Output the (x, y) coordinate of the center of the cell containing the given text.  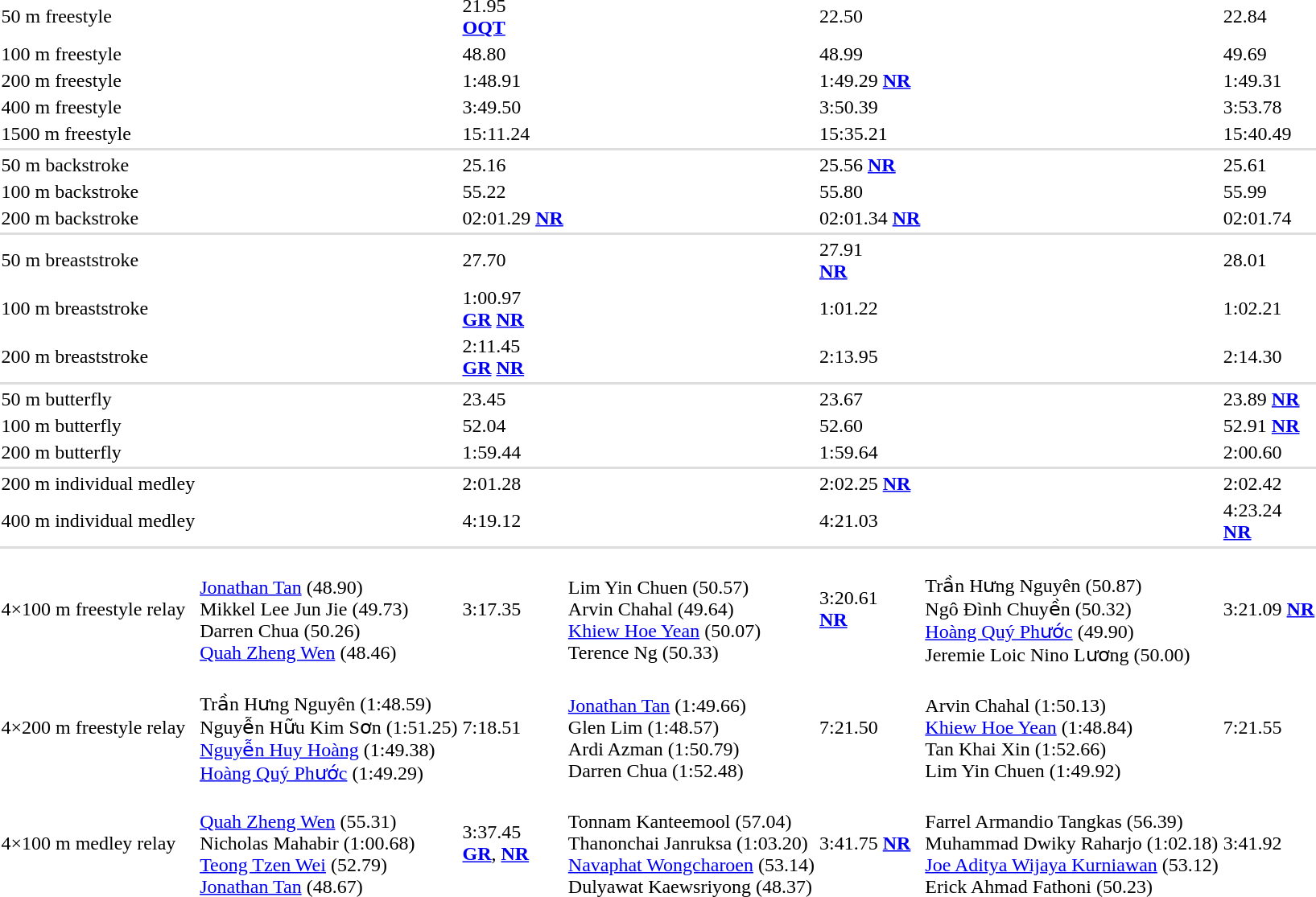
02:01.74 (1269, 218)
52.04 (513, 426)
2:11.45GR NR (513, 357)
50 m backstroke (98, 165)
23.89 NR (1269, 399)
3:20.61NR (870, 609)
1:48.91 (513, 80)
7:18.51 (513, 727)
Lim Yin Chuen (50.57)Arvin Chahal (49.64)Khiew Hoe Yean (50.07)Terence Ng (50.33) (691, 609)
2:02.25 NR (870, 483)
4:23.24NR (1269, 521)
2:02.42 (1269, 483)
3:49.50 (513, 107)
48.80 (513, 54)
1:00.97GR NR (513, 309)
100 m butterfly (98, 426)
1:59.64 (870, 452)
25.61 (1269, 165)
23.45 (513, 399)
Trần Hưng Nguyên (50.87) Ngô Đình Chuyền (50.32) Hoàng Quý Phước (49.90) Jeremie Loic Nino Lương (50.00) (1072, 609)
2:00.60 (1269, 452)
Arvin Chahal (1:50.13)Khiew Hoe Yean (1:48.84) Tan Khai Xin (1:52.66)Lim Yin Chuen (1:49.92) (1072, 727)
50 m butterfly (98, 399)
3:17.35 (513, 609)
55.22 (513, 191)
Jonathan Tan (48.90) Mikkel Lee Jun Jie (49.73) Darren Chua (50.26) Quah Zheng Wen (48.46) (328, 609)
4×200 m freestyle relay (98, 727)
49.69 (1269, 54)
200 m individual medley (98, 483)
25.56 NR (870, 165)
1:59.44 (513, 452)
52.91 NR (1269, 426)
02:01.29 NR (513, 218)
7:21.55 (1269, 727)
100 m breaststroke (98, 309)
Trần Hưng Nguyên (1:48.59) Nguyễn Hữu Kim Sơn (1:51.25) Nguyễn Huy Hoàng (1:49.38) Hoàng Quý Phước (1:49.29) (328, 727)
100 m backstroke (98, 191)
2:01.28 (513, 483)
400 m freestyle (98, 107)
27.70 (513, 261)
3:53.78 (1269, 107)
02:01.34 NR (870, 218)
55.80 (870, 191)
1:49.29 NR (870, 80)
Jonathan Tan (1:49.66) Glen Lim (1:48.57) Ardi Azman (1:50.79) Darren Chua (1:52.48) (691, 727)
1:49.31 (1269, 80)
4:19.12 (513, 521)
3:50.39 (870, 107)
1:02.21 (1269, 309)
27.91NR (870, 261)
4:21.03 (870, 521)
15:40.49 (1269, 134)
55.99 (1269, 191)
2:13.95 (870, 357)
200 m freestyle (98, 80)
200 m breaststroke (98, 357)
23.67 (870, 399)
4×100 m freestyle relay (98, 609)
200 m backstroke (98, 218)
15:11.24 (513, 134)
15:35.21 (870, 134)
200 m butterfly (98, 452)
1:01.22 (870, 309)
3:21.09 NR (1269, 609)
1500 m freestyle (98, 134)
400 m individual medley (98, 521)
25.16 (513, 165)
52.60 (870, 426)
2:14.30 (1269, 357)
28.01 (1269, 261)
48.99 (870, 54)
7:21.50 (870, 727)
100 m freestyle (98, 54)
50 m breaststroke (98, 261)
